Search for the cell housing the specified text and yield its (X, Y) center coordinate. 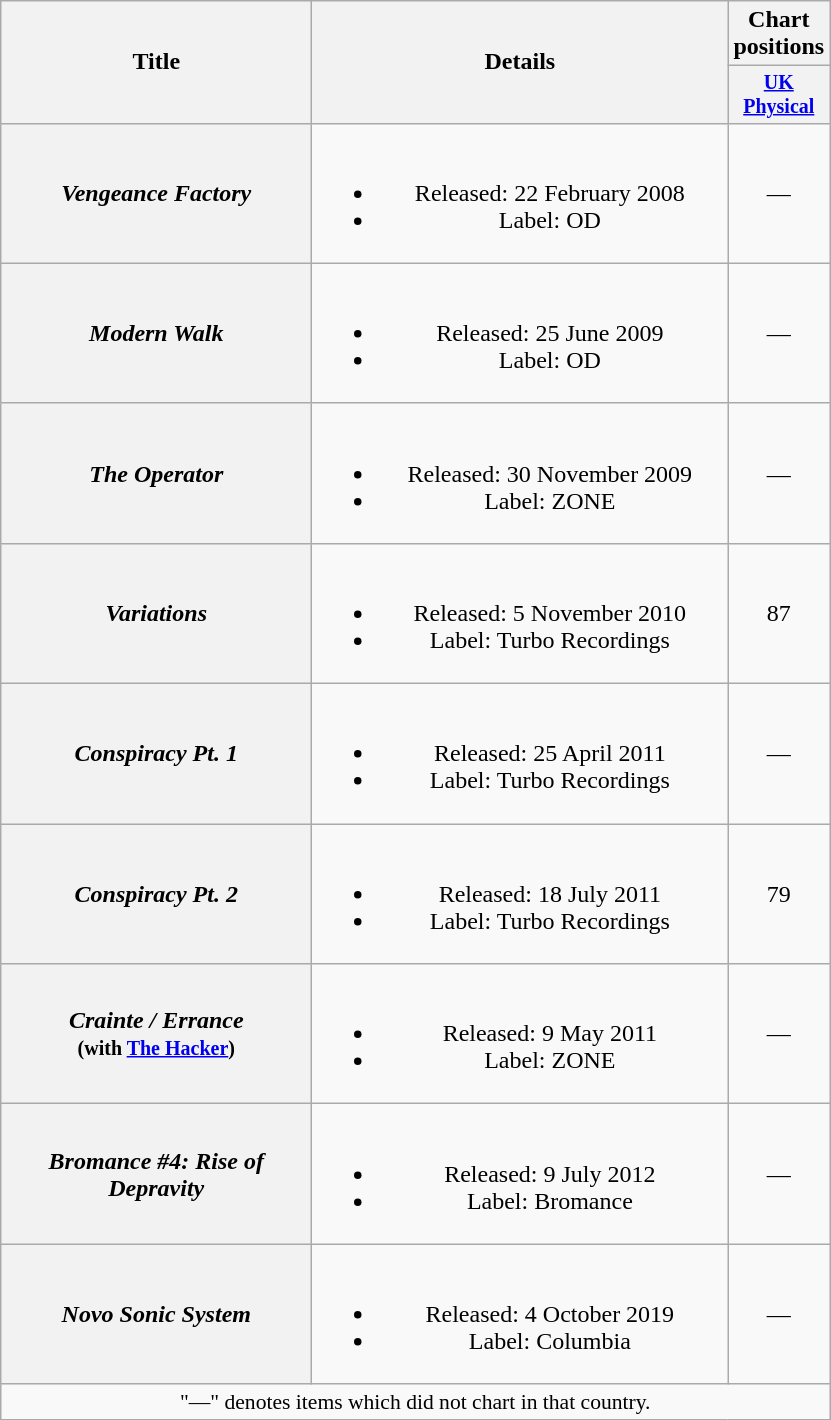
Released: 25 April 2011Label: Turbo Recordings (520, 754)
Vengeance Factory (156, 193)
Crainte / Errance(with The Hacker) (156, 1034)
79 (779, 894)
"—" denotes items which did not chart in that country. (416, 1402)
Released: 5 November 2010Label: Turbo Recordings (520, 613)
Released: 22 February 2008Label: OD (520, 193)
Title (156, 62)
Released: 25 June 2009Label: OD (520, 333)
Released: 9 May 2011Label: ZONE (520, 1034)
Released: 30 November 2009Label: ZONE (520, 473)
87 (779, 613)
Conspiracy Pt. 2 (156, 894)
Released: 9 July 2012Label: Bromance (520, 1174)
Modern Walk (156, 333)
Details (520, 62)
Chart positions (779, 34)
Released: 18 July 2011Label: Turbo Recordings (520, 894)
UKPhysical (779, 94)
Variations (156, 613)
Novo Sonic System (156, 1314)
Bromance #4: Rise of Depravity (156, 1174)
The Operator (156, 473)
Conspiracy Pt. 1 (156, 754)
Released: 4 October 2019Label: Columbia (520, 1314)
